Locate the cell with the specified text and output its (X, Y) center coordinate. 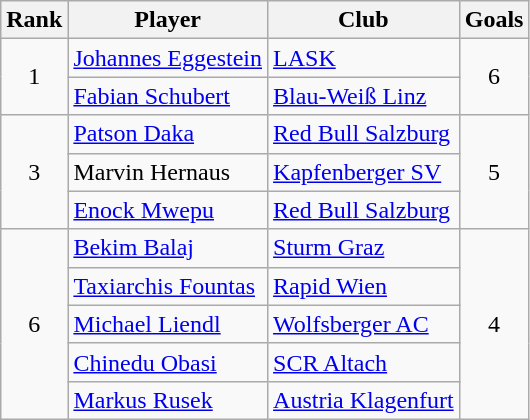
Goals (494, 20)
Johannes Eggestein (168, 58)
Player (168, 20)
Enock Mwepu (168, 210)
Kapfenberger SV (364, 172)
1 (34, 77)
LASK (364, 58)
Rank (34, 20)
Club (364, 20)
SCR Altach (364, 362)
Markus Rusek (168, 400)
Sturm Graz (364, 248)
Patson Daka (168, 134)
4 (494, 324)
Austria Klagenfurt (364, 400)
3 (34, 172)
Blau-Weiß Linz (364, 96)
Fabian Schubert (168, 96)
Chinedu Obasi (168, 362)
Michael Liendl (168, 324)
Marvin Hernaus (168, 172)
Taxiarchis Fountas (168, 286)
Rapid Wien (364, 286)
5 (494, 172)
Bekim Balaj (168, 248)
Wolfsberger AC (364, 324)
